Detect which cell encompasses the target text, then output its (X, Y) center coordinate. 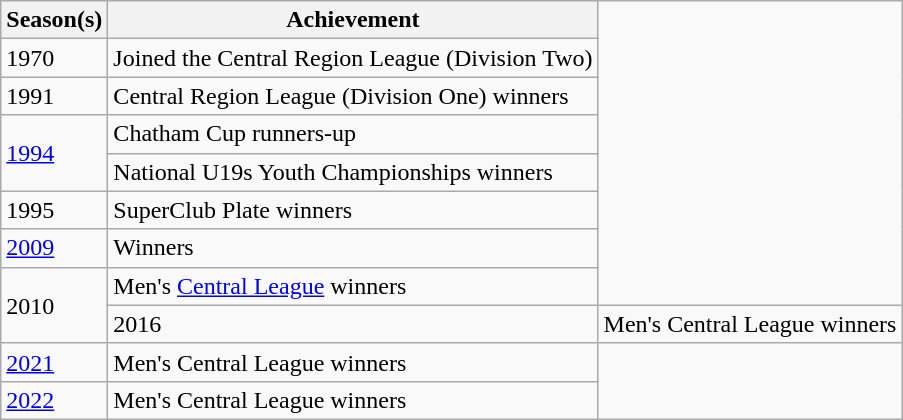
Achievement (353, 20)
2010 (54, 305)
Season(s) (54, 20)
National U19s Youth Championships winners (353, 172)
2009 (54, 248)
1995 (54, 210)
2016 (353, 324)
1994 (54, 153)
1991 (54, 96)
Central Region League (Division One) winners (353, 96)
Winners (353, 248)
2022 (54, 400)
Chatham Cup runners-up (353, 134)
2021 (54, 362)
Joined the Central Region League (Division Two) (353, 58)
1970 (54, 58)
SuperClub Plate winners (353, 210)
